From the cell containing the given text, extract its center point as (X, Y) coordinate. 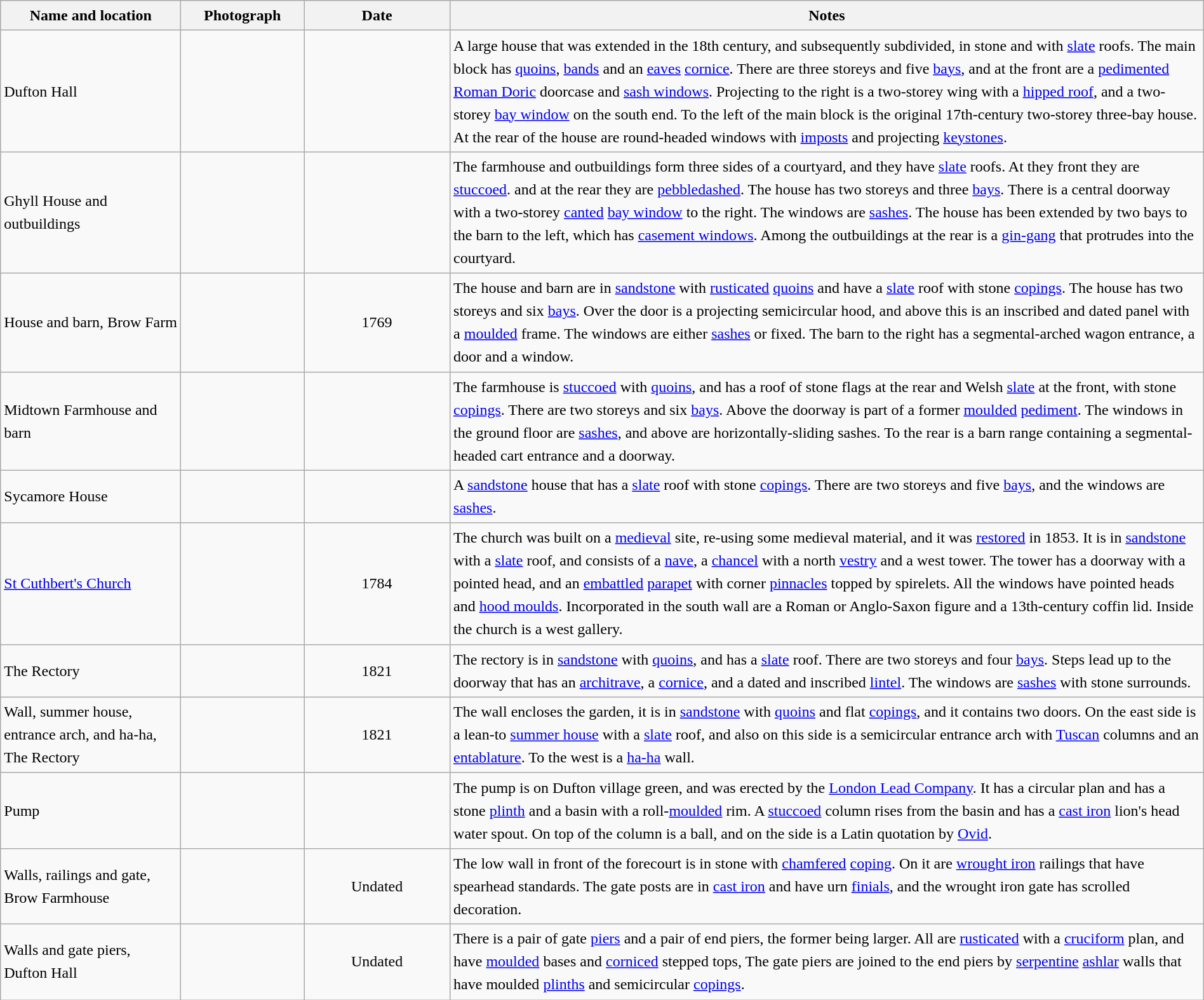
Wall, summer house, entrance arch, and ha-ha, The Rectory (91, 734)
St Cuthbert's Church (91, 583)
1769 (377, 323)
Dufton Hall (91, 91)
Date (377, 15)
Photograph (243, 15)
1784 (377, 583)
Walls, railings and gate,Brow Farmhouse (91, 886)
Name and location (91, 15)
House and barn, Brow Farm (91, 323)
Pump (91, 811)
Midtown Farmhouse and barn (91, 421)
The Rectory (91, 671)
Notes (827, 15)
Walls and gate piers, Dufton Hall (91, 962)
Sycamore House (91, 497)
Ghyll House and outbuildings (91, 212)
A sandstone house that has a slate roof with stone copings. There are two storeys and five bays, and the windows are sashes. (827, 497)
